Search for the cell housing the specified text and yield its [x, y] center coordinate. 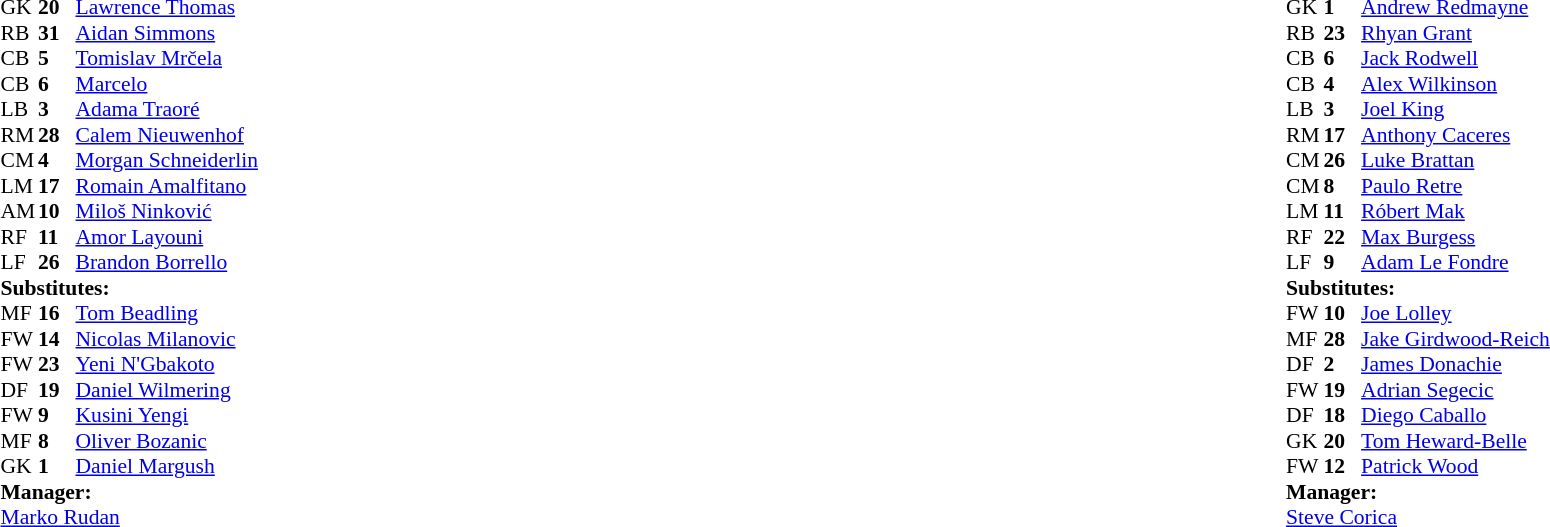
Diego Caballo [1456, 415]
Jack Rodwell [1456, 59]
Adama Traoré [167, 109]
22 [1343, 237]
Róbert Mak [1456, 211]
Oliver Bozanic [167, 441]
Kusini Yengi [167, 415]
Adam Le Fondre [1456, 263]
James Donachie [1456, 365]
2 [1343, 365]
Miloš Ninković [167, 211]
Adrian Segecic [1456, 390]
Amor Layouni [167, 237]
Tomislav Mrčela [167, 59]
Patrick Wood [1456, 467]
Daniel Wilmering [167, 390]
Anthony Caceres [1456, 135]
20 [1343, 441]
Alex Wilkinson [1456, 84]
5 [57, 59]
Tom Beadling [167, 313]
14 [57, 339]
31 [57, 33]
Rhyan Grant [1456, 33]
Jake Girdwood-Reich [1456, 339]
Yeni N'Gbakoto [167, 365]
Morgan Schneiderlin [167, 161]
Joel King [1456, 109]
Calem Nieuwenhof [167, 135]
1 [57, 467]
Marcelo [167, 84]
Luke Brattan [1456, 161]
Daniel Margush [167, 467]
Romain Amalfitano [167, 186]
Nicolas Milanovic [167, 339]
Paulo Retre [1456, 186]
Aidan Simmons [167, 33]
Max Burgess [1456, 237]
16 [57, 313]
Brandon Borrello [167, 263]
AM [19, 211]
Joe Lolley [1456, 313]
12 [1343, 467]
18 [1343, 415]
Tom Heward-Belle [1456, 441]
